Find where the given text appears and provide that cell's center as (x, y) coordinate. 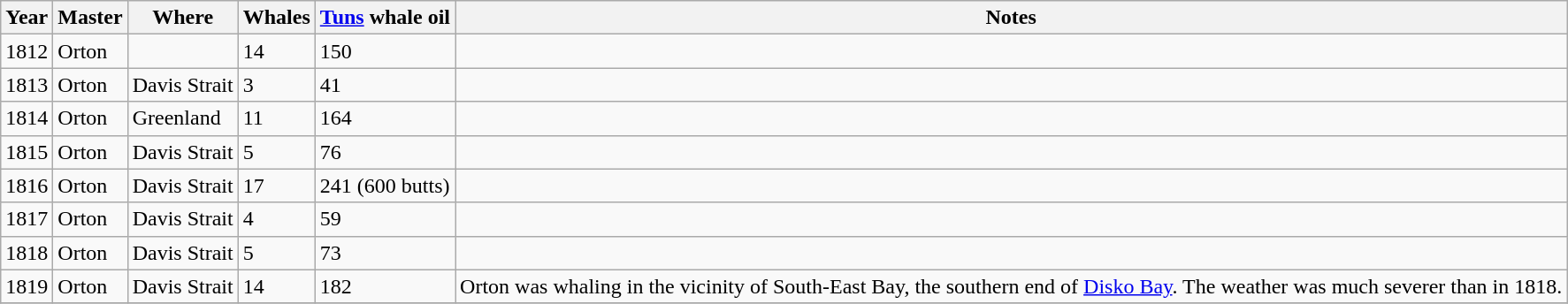
182 (385, 286)
11 (276, 118)
41 (385, 85)
150 (385, 51)
1816 (27, 186)
Orton was whaling in the vicinity of South-East Bay, the southern end of Disko Bay. The weather was much severer than in 1818. (1012, 286)
1813 (27, 85)
1812 (27, 51)
1815 (27, 152)
Tuns whale oil (385, 18)
3 (276, 85)
73 (385, 253)
Whales (276, 18)
Greenland (182, 118)
Where (182, 18)
1819 (27, 286)
Year (27, 18)
1814 (27, 118)
17 (276, 186)
Notes (1012, 18)
59 (385, 219)
1818 (27, 253)
4 (276, 219)
164 (385, 118)
241 (600 butts) (385, 186)
1817 (27, 219)
Master (90, 18)
76 (385, 152)
